Provide the (X, Y) coordinate of the cell's center where the given text is located.  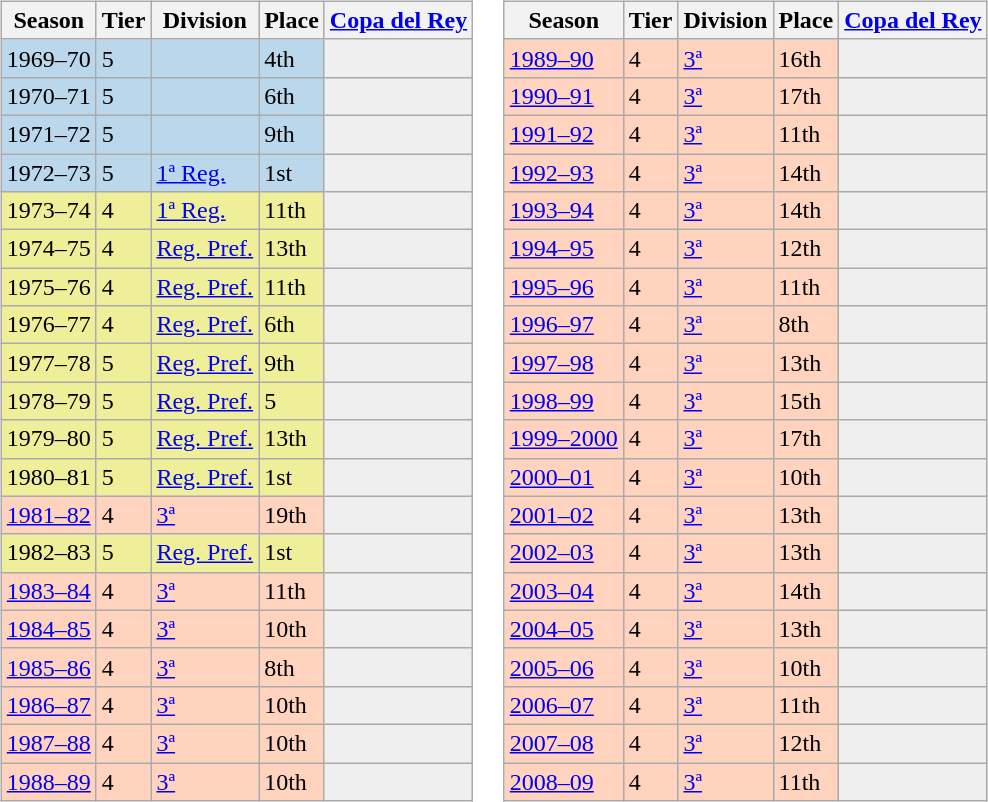
2006–07 (564, 705)
1997–98 (564, 363)
1975–76 (48, 287)
1990–91 (564, 96)
1996–97 (564, 325)
1969–70 (48, 58)
2003–04 (564, 591)
1977–78 (48, 363)
1991–92 (564, 134)
1993–94 (564, 211)
1970–71 (48, 96)
2008–09 (564, 781)
1982–83 (48, 553)
1974–75 (48, 249)
1980–81 (48, 477)
1972–73 (48, 173)
1994–95 (564, 249)
1987–88 (48, 743)
1988–89 (48, 781)
19th (292, 515)
1992–93 (564, 173)
1978–79 (48, 401)
1995–96 (564, 287)
2001–02 (564, 515)
16th (806, 58)
1998–99 (564, 401)
1976–77 (48, 325)
2000–01 (564, 477)
1989–90 (564, 58)
1971–72 (48, 134)
4th (292, 58)
2004–05 (564, 629)
1986–87 (48, 705)
1985–86 (48, 667)
1983–84 (48, 591)
15th (806, 401)
1999–2000 (564, 439)
1981–82 (48, 515)
1979–80 (48, 439)
1973–74 (48, 211)
2002–03 (564, 553)
2007–08 (564, 743)
1984–85 (48, 629)
2005–06 (564, 667)
